Detect which cell encompasses the target text, then output its (x, y) center coordinate. 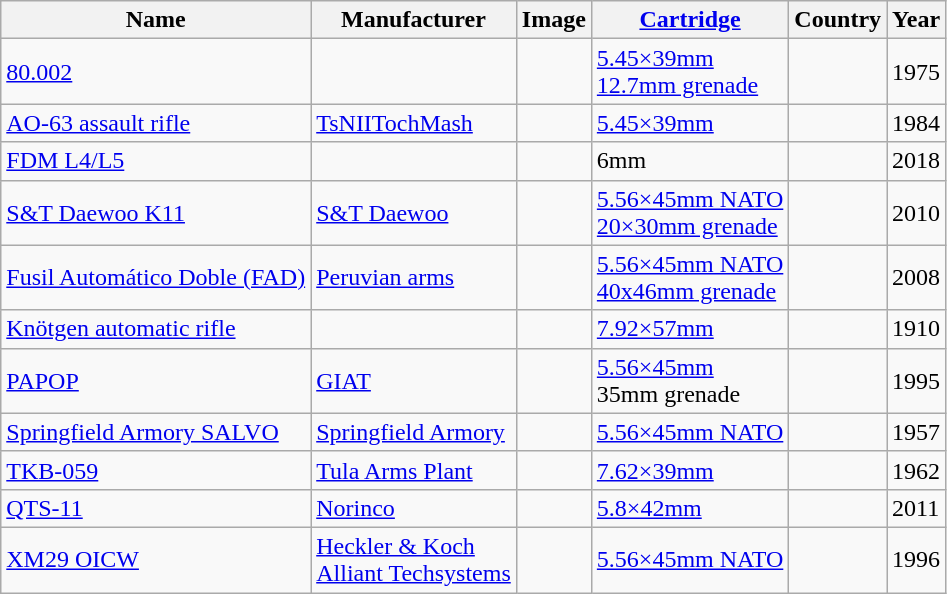
S&T Daewoo (414, 212)
Year (916, 20)
Peruvian arms (414, 278)
Name (156, 20)
Manufacturer (414, 20)
Heckler & KochAlliant Techsystems (414, 560)
Tula Arms Plant (414, 470)
1962 (916, 470)
Springfield Armory (414, 432)
6mm (690, 161)
5.45×39mm (690, 123)
FDM L4/L5 (156, 161)
1996 (916, 560)
7.92×57mm (690, 329)
2018 (916, 161)
1984 (916, 123)
TKB-059 (156, 470)
5.56×45mm NATO20×30mm grenade (690, 212)
5.56×45mm35mm grenade (690, 380)
Fusil Automático Doble (FAD) (156, 278)
1910 (916, 329)
Knötgen automatic rifle (156, 329)
XM29 OICW (156, 560)
AO-63 assault rifle (156, 123)
QTS-11 (156, 508)
PAPOP (156, 380)
7.62×39mm (690, 470)
2010 (916, 212)
1957 (916, 432)
5.8×42mm (690, 508)
GIAT (414, 380)
Country (838, 20)
1975 (916, 72)
TsNIITochMash (414, 123)
5.45×39mm12.7mm grenade (690, 72)
Cartridge (690, 20)
Image (554, 20)
80.002 (156, 72)
2008 (916, 278)
1995 (916, 380)
Springfield Armory SALVO (156, 432)
5.56×45mm NATO40x46mm grenade (690, 278)
S&T Daewoo K11 (156, 212)
2011 (916, 508)
Norinco (414, 508)
